From the cell containing the given text, extract its center point as (X, Y) coordinate. 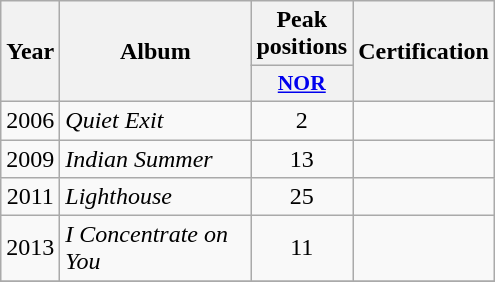
Indian Summer (156, 159)
2011 (30, 197)
Lighthouse (156, 197)
NOR (302, 84)
Album (156, 52)
Year (30, 52)
Certification (424, 52)
13 (302, 159)
2009 (30, 159)
2 (302, 120)
2006 (30, 120)
Quiet Exit (156, 120)
Peak positions (302, 34)
25 (302, 197)
11 (302, 248)
2013 (30, 248)
I Concentrate on You (156, 248)
